Identify which cell holds the provided text, then report its (x, y) central coordinate. 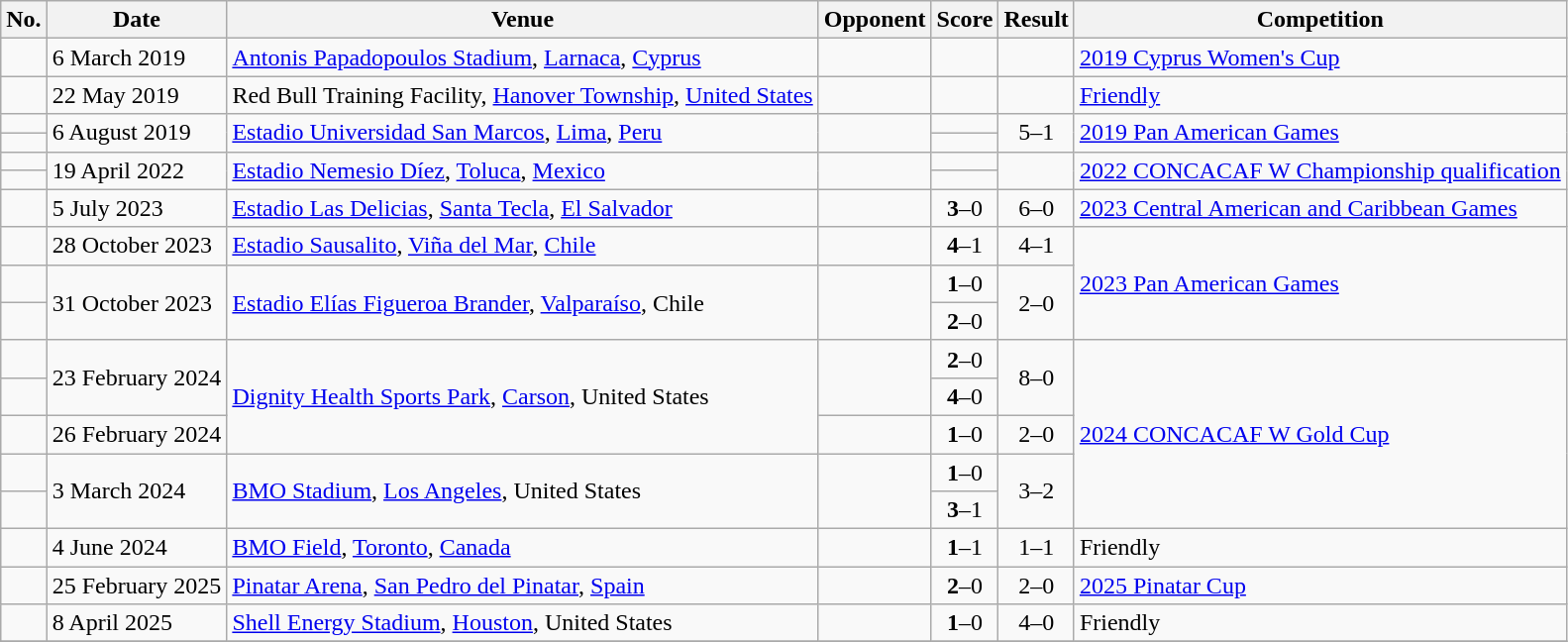
25 February 2025 (137, 586)
Dignity Health Sports Park, Carson, United States (523, 396)
3–0 (965, 208)
6 March 2019 (137, 57)
28 October 2023 (137, 246)
Pinatar Arena, San Pedro del Pinatar, Spain (523, 586)
2019 Cyprus Women's Cup (1319, 57)
Date (137, 20)
Score (965, 20)
No. (24, 20)
BMO Field, Toronto, Canada (523, 548)
2023 Pan American Games (1319, 283)
2023 Central American and Caribbean Games (1319, 208)
Antonis Papadopoulos Stadium, Larnaca, Cyprus (523, 57)
8 April 2025 (137, 623)
5 July 2023 (137, 208)
Shell Energy Stadium, Houston, United States (523, 623)
Red Bull Training Facility, Hanover Township, United States (523, 95)
6 August 2019 (137, 133)
23 February 2024 (137, 377)
Opponent (875, 20)
Estadio Nemesio Díez, Toluca, Mexico (523, 170)
Estadio Elías Figueroa Brander, Valparaíso, Chile (523, 302)
8–0 (1036, 377)
3 March 2024 (137, 491)
Competition (1319, 20)
BMO Stadium, Los Angeles, United States (523, 491)
2025 Pinatar Cup (1319, 586)
6–0 (1036, 208)
5–1 (1036, 133)
3–2 (1036, 491)
22 May 2019 (137, 95)
3–1 (965, 510)
2022 CONCACAF W Championship qualification (1319, 170)
Estadio Las Delicias, Santa Tecla, El Salvador (523, 208)
26 February 2024 (137, 434)
Estadio Universidad San Marcos, Lima, Peru (523, 133)
Result (1036, 20)
4 June 2024 (137, 548)
2024 CONCACAF W Gold Cup (1319, 434)
31 October 2023 (137, 302)
Venue (523, 20)
19 April 2022 (137, 170)
Estadio Sausalito, Viña del Mar, Chile (523, 246)
2019 Pan American Games (1319, 133)
